From the cell containing the given text, extract its center point as [X, Y] coordinate. 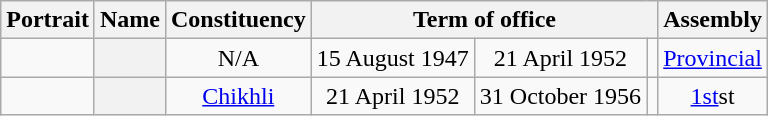
Constituency [238, 20]
Portrait [48, 20]
Provincial [713, 58]
Term of office [484, 20]
15 August 1947 [392, 58]
Assembly [713, 20]
Name [130, 20]
Chikhli [238, 96]
31 October 1956 [560, 96]
1stst [713, 96]
N/A [238, 58]
